Detect which cell encompasses the target text, then output its [X, Y] center coordinate. 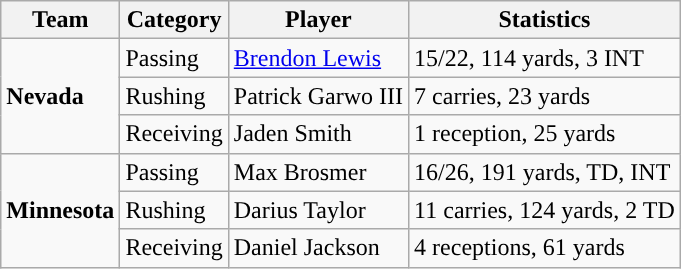
Brendon Lewis [318, 58]
Daniel Jackson [318, 248]
Statistics [545, 20]
15/22, 114 yards, 3 INT [545, 58]
Patrick Garwo III [318, 96]
Team [60, 20]
Max Brosmer [318, 172]
16/26, 191 yards, TD, INT [545, 172]
Category [174, 20]
Jaden Smith [318, 134]
1 reception, 25 yards [545, 134]
4 receptions, 61 yards [545, 248]
Minnesota [60, 210]
11 carries, 124 yards, 2 TD [545, 210]
7 carries, 23 yards [545, 96]
Player [318, 20]
Darius Taylor [318, 210]
Nevada [60, 96]
